Detect which cell encompasses the target text, then output its [X, Y] center coordinate. 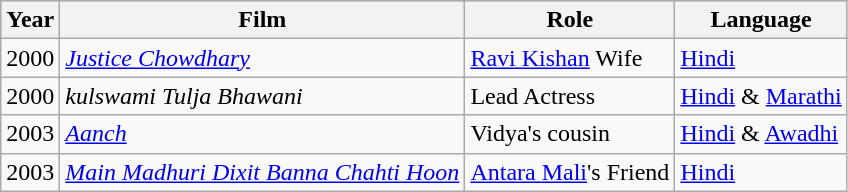
Lead Actress [570, 96]
Aanch [262, 134]
Hindi & Awadhi [761, 134]
Role [570, 20]
Justice Chowdhary [262, 58]
kulswami Tulja Bhawani [262, 96]
Antara Mali's Friend [570, 172]
Vidya's cousin [570, 134]
Main Madhuri Dixit Banna Chahti Hoon [262, 172]
Film [262, 20]
Language [761, 20]
Hindi & Marathi [761, 96]
Ravi Kishan Wife [570, 58]
Year [30, 20]
